Output the (X, Y) coordinate of the center of the cell containing the given text.  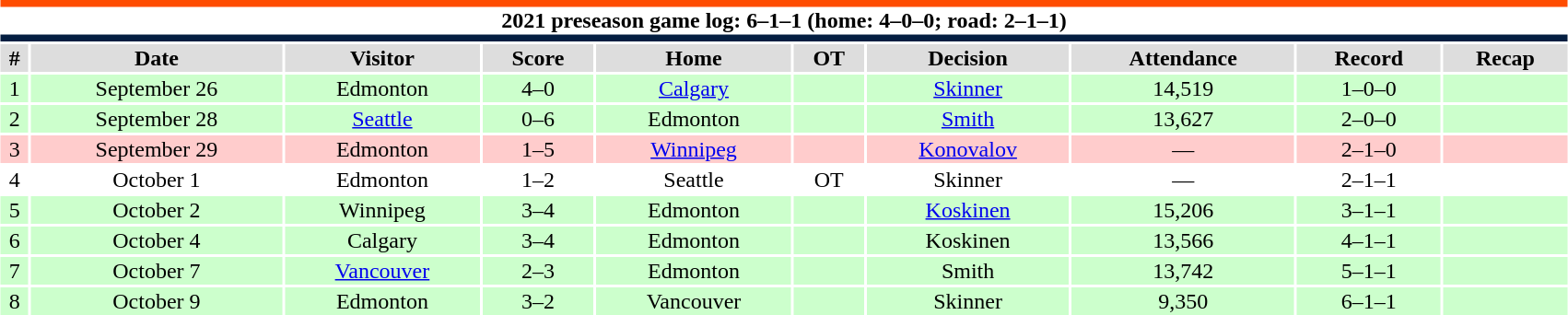
September 28 (157, 119)
3–2 (538, 301)
Konovalov (968, 149)
Record (1369, 58)
13,627 (1183, 119)
Home (694, 58)
September 29 (157, 149)
1–2 (538, 180)
Decision (968, 58)
Visitor (382, 58)
5–1–1 (1369, 271)
Recap (1505, 58)
7 (15, 271)
Date (157, 58)
October 2 (157, 210)
3–1–1 (1369, 210)
2021 preseason game log: 6–1–1 (home: 4–0–0; road: 2–1–1) (784, 20)
8 (15, 301)
2–1–0 (1369, 149)
1–0–0 (1369, 88)
4 (15, 180)
Attendance (1183, 58)
Score (538, 58)
2–3 (538, 271)
6 (15, 240)
4–1–1 (1369, 240)
1 (15, 88)
1–5 (538, 149)
13,566 (1183, 240)
October 7 (157, 271)
14,519 (1183, 88)
4–0 (538, 88)
# (15, 58)
5 (15, 210)
October 4 (157, 240)
9,350 (1183, 301)
2 (15, 119)
September 26 (157, 88)
2–1–1 (1369, 180)
3 (15, 149)
6–1–1 (1369, 301)
October 9 (157, 301)
0–6 (538, 119)
October 1 (157, 180)
13,742 (1183, 271)
15,206 (1183, 210)
2–0–0 (1369, 119)
